Return the (x, y) coordinate for the center point of the cell that contains the specified text.  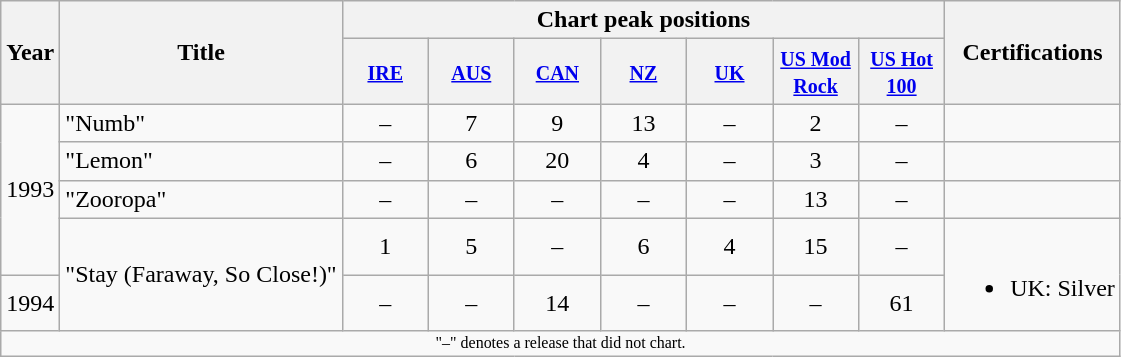
NZ (643, 72)
IRE (385, 72)
1 (385, 246)
15 (816, 246)
1993 (30, 190)
CAN (557, 72)
9 (557, 123)
Title (201, 52)
3 (816, 161)
14 (557, 304)
UK: Silver (1033, 274)
20 (557, 161)
61 (902, 304)
2 (816, 123)
"Stay (Faraway, So Close!)" (201, 274)
Year (30, 52)
5 (471, 246)
"Lemon" (201, 161)
1994 (30, 304)
AUS (471, 72)
"–" denotes a release that did not chart. (561, 343)
US Mod Rock (816, 72)
"Numb" (201, 123)
US Hot 100 (902, 72)
"Zooropa" (201, 199)
Chart peak positions (643, 20)
Certifications (1033, 52)
UK (729, 72)
7 (471, 123)
